Search for the cell housing the specified text and yield its (x, y) center coordinate. 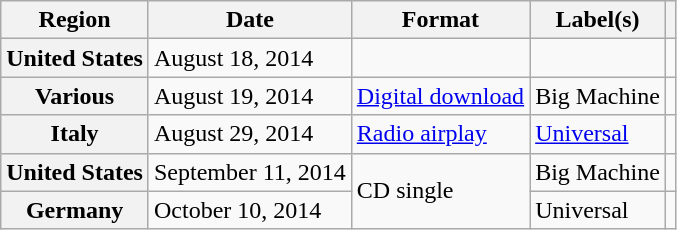
Italy (75, 134)
Germany (75, 210)
Region (75, 20)
August 29, 2014 (250, 134)
CD single (440, 191)
Date (250, 20)
Various (75, 96)
Format (440, 20)
Label(s) (598, 20)
Radio airplay (440, 134)
August 19, 2014 (250, 96)
September 11, 2014 (250, 172)
Digital download (440, 96)
October 10, 2014 (250, 210)
August 18, 2014 (250, 58)
